Return the (X, Y) coordinate for the center point of the cell that contains the specified text.  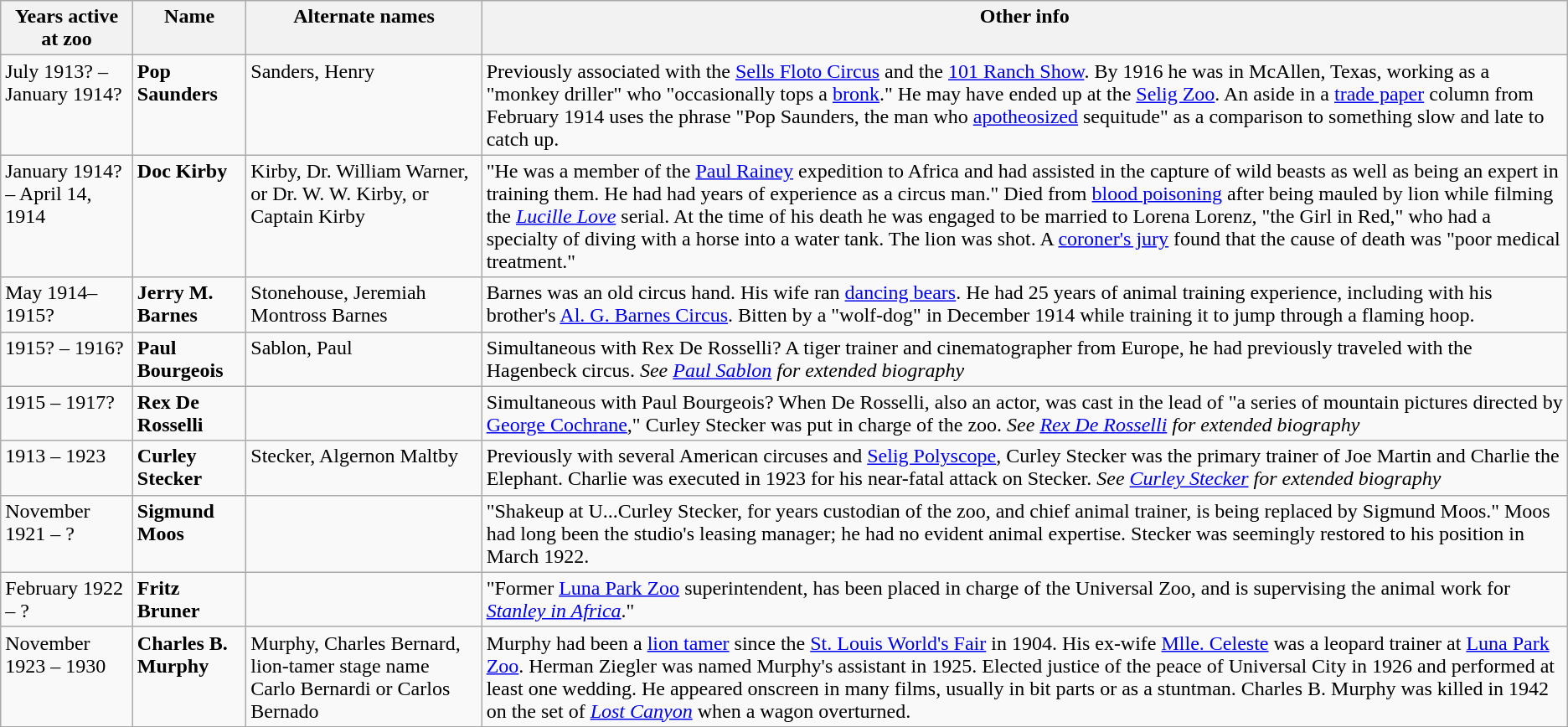
Fritz Bruner (189, 600)
November 1923 – 1930 (67, 677)
Charles B. Murphy (189, 677)
Stecker, Algernon Maltby (364, 467)
Alternate names (364, 28)
Jerry M. Barnes (189, 305)
Sigmund Moos (189, 534)
Kirby, Dr. William Warner, or Dr. W. W. Kirby, or Captain Kirby (364, 216)
"Former Luna Park Zoo superintendent, has been placed in charge of the Universal Zoo, and is supervising the animal work for Stanley in Africa." (1024, 600)
Curley Stecker (189, 467)
Doc Kirby (189, 216)
Name (189, 28)
Stonehouse, Jeremiah Montross Barnes (364, 305)
May 1914–1915? (67, 305)
1915 – 1917? (67, 414)
Sanders, Henry (364, 106)
Years active at zoo (67, 28)
Pop Saunders (189, 106)
January 1914? – April 14, 1914 (67, 216)
Murphy, Charles Bernard, lion-tamer stage name Carlo Bernardi or Carlos Bernado (364, 677)
Rex De Rosselli (189, 414)
Other info (1024, 28)
Paul Bourgeois (189, 358)
1915? – 1916? (67, 358)
November 1921 – ? (67, 534)
July 1913? – January 1914? (67, 106)
1913 – 1923 (67, 467)
Sablon, Paul (364, 358)
February 1922 – ? (67, 600)
